Scan for the cell matching the given text and deliver its (x, y) coordinate at center. 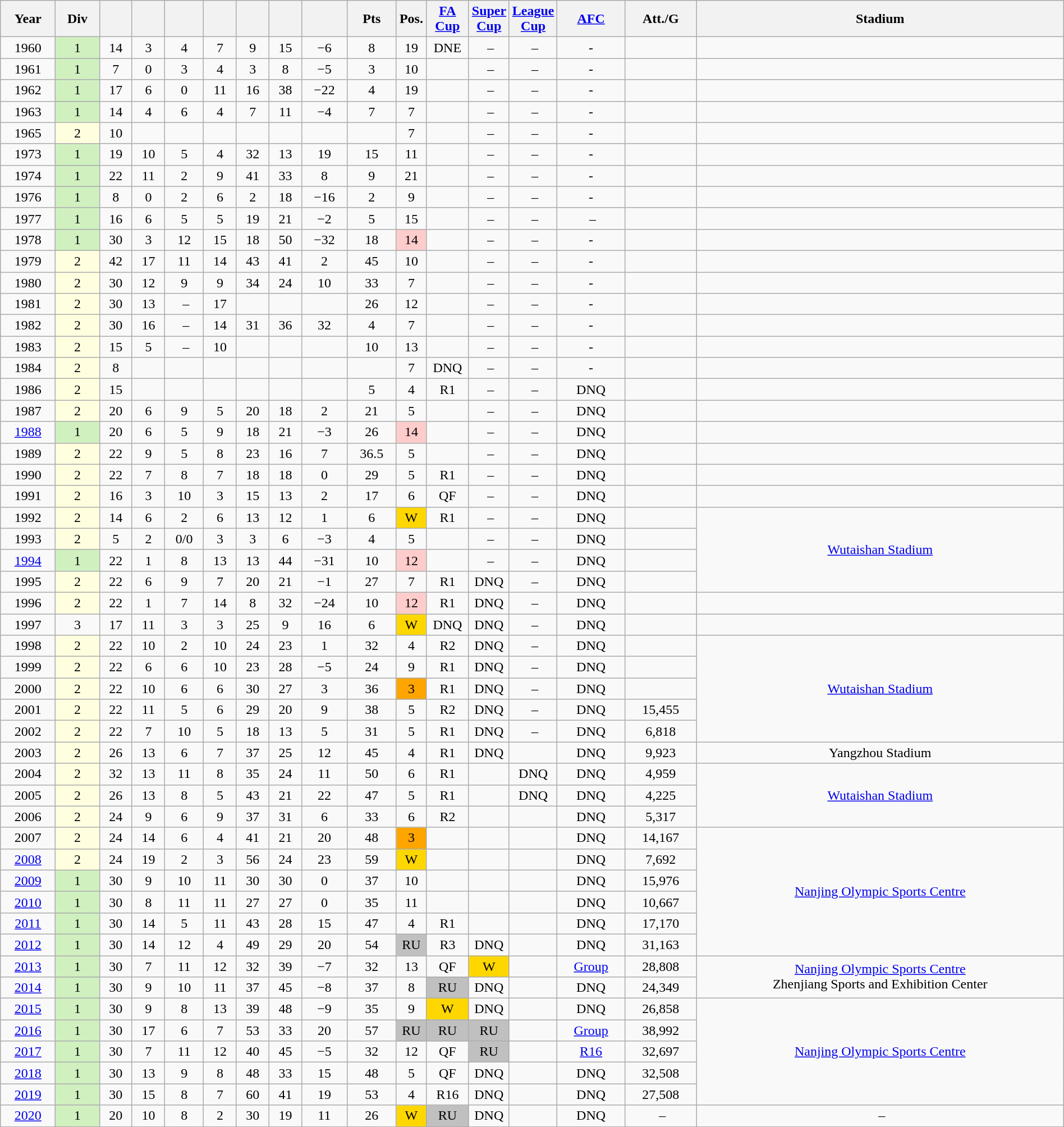
60 (253, 1094)
1974 (28, 176)
2009 (28, 881)
49 (253, 945)
15,455 (661, 710)
1984 (28, 368)
−22 (324, 90)
R3 (447, 945)
1979 (28, 261)
1965 (28, 133)
2005 (28, 795)
28,808 (661, 966)
1996 (28, 603)
FA Cup (447, 19)
Year (28, 19)
−24 (324, 603)
2008 (28, 859)
32,508 (661, 1073)
1988 (28, 432)
1981 (28, 304)
2004 (28, 774)
7,692 (661, 859)
17,170 (661, 923)
26,858 (661, 1009)
−1 (324, 581)
1994 (28, 560)
AFC (591, 19)
44 (285, 560)
2013 (28, 966)
2001 (28, 710)
−31 (324, 560)
36.5 (372, 453)
2018 (28, 1073)
−16 (324, 197)
1963 (28, 112)
2003 (28, 753)
1993 (28, 539)
2017 (28, 1052)
−9 (324, 1009)
40 (253, 1052)
Yangzhou Stadium (880, 753)
2000 (28, 689)
−6 (324, 48)
League Cup (533, 19)
−7 (324, 966)
2012 (28, 945)
38,992 (661, 1030)
Div (77, 19)
1983 (28, 347)
31,163 (661, 945)
DNE (447, 48)
−32 (324, 240)
1976 (28, 197)
24,349 (661, 988)
2020 (28, 1116)
Nanjing Olympic Sports CentreZhenjiang Sports and Exhibition Center (880, 977)
2002 (28, 731)
Pos. (411, 19)
2019 (28, 1094)
1987 (28, 411)
1962 (28, 90)
34 (253, 282)
6,818 (661, 731)
1982 (28, 326)
1991 (28, 496)
10,667 (661, 902)
1978 (28, 240)
4,959 (661, 774)
2015 (28, 1009)
9,923 (661, 753)
32,697 (661, 1052)
1960 (28, 48)
Stadium (880, 19)
Att./G (661, 19)
1980 (28, 282)
2007 (28, 838)
2014 (28, 988)
1989 (28, 453)
Super Cup (489, 19)
56 (253, 859)
2010 (28, 902)
57 (372, 1030)
1992 (28, 517)
1995 (28, 581)
−4 (324, 112)
54 (372, 945)
−2 (324, 218)
14,167 (661, 838)
59 (372, 859)
Pts (372, 19)
−8 (324, 988)
5,317 (661, 817)
1990 (28, 475)
2011 (28, 923)
1986 (28, 390)
1999 (28, 667)
1961 (28, 69)
2016 (28, 1030)
1977 (28, 218)
27,508 (661, 1094)
15,976 (661, 881)
2006 (28, 817)
1998 (28, 646)
1997 (28, 625)
4,225 (661, 795)
1973 (28, 154)
42 (116, 261)
0/0 (184, 539)
